Detect which cell encompasses the target text, then output its (X, Y) center coordinate. 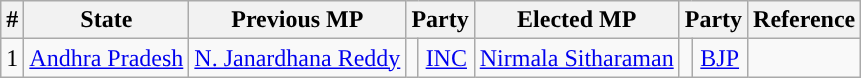
Nirmala Sitharaman (576, 58)
# (12, 20)
N. Janardhana Reddy (298, 58)
1 (12, 58)
Reference (804, 20)
INC (446, 58)
Elected MP (576, 20)
Previous MP (298, 20)
BJP (720, 58)
Andhra Pradesh (106, 58)
State (106, 20)
